From the cell containing the given text, extract its center point as [X, Y] coordinate. 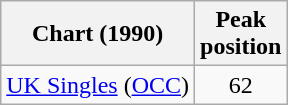
Chart (1990) [98, 34]
Peakposition [241, 34]
62 [241, 85]
UK Singles (OCC) [98, 85]
